Search for the cell housing the specified text and yield its [x, y] center coordinate. 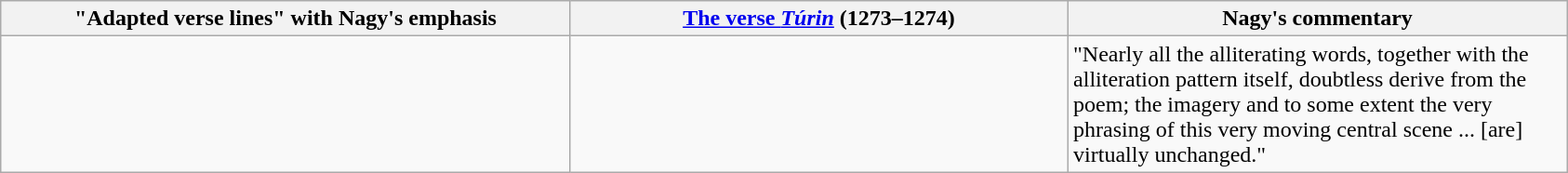
Nagy's commentary [1318, 19]
The verse Túrin (1273–1274) [818, 19]
"Adapted verse lines" with Nagy's emphasis [285, 19]
